Search for the cell housing the specified text and yield its (X, Y) center coordinate. 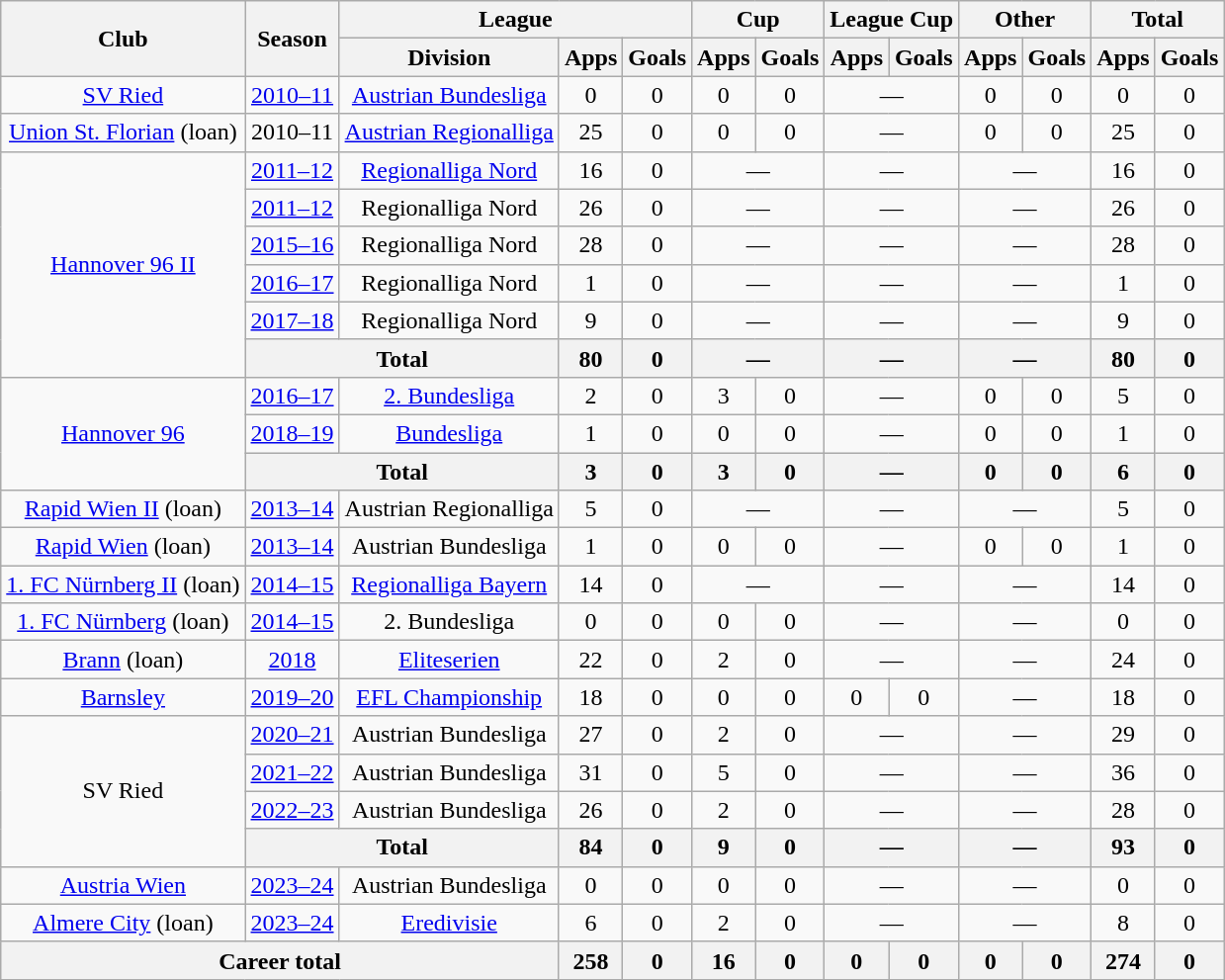
Brann (loan) (123, 660)
2017–18 (293, 320)
Hannover 96 (123, 433)
27 (590, 735)
League (516, 20)
Almere City (loan) (123, 923)
2020–21 (293, 735)
1. FC Nürnberg II (loan) (123, 584)
Rapid Wien II (loan) (123, 509)
Division (449, 57)
League Cup (892, 20)
Rapid Wien (loan) (123, 547)
24 (1123, 660)
Austria Wien (123, 885)
Eredivisie (449, 923)
8 (1123, 923)
258 (590, 960)
Season (293, 39)
Eliteserien (449, 660)
2019–20 (293, 697)
Career total (281, 960)
84 (590, 847)
1. FC Nürnberg (loan) (123, 622)
29 (1123, 735)
Regionalliga Bayern (449, 584)
Bundesliga (449, 433)
Club (123, 39)
2015–16 (293, 245)
22 (590, 660)
Other (1025, 20)
Cup (758, 20)
2021–22 (293, 772)
Union St. Florian (loan) (123, 133)
36 (1123, 772)
2018–19 (293, 433)
274 (1123, 960)
Hannover 96 II (123, 264)
2022–23 (293, 810)
Barnsley (123, 697)
31 (590, 772)
2018 (293, 660)
EFL Championship (449, 697)
93 (1123, 847)
